Search for the cell housing the specified text and yield its [x, y] center coordinate. 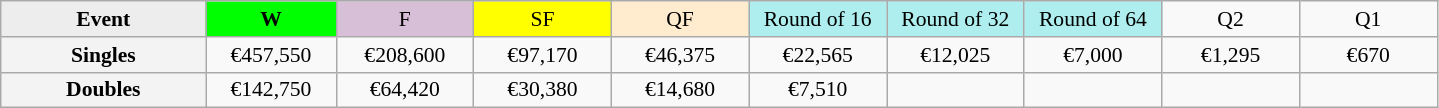
€14,680 [680, 90]
€7,000 [1093, 55]
QF [680, 19]
Q2 [1231, 19]
Event [104, 19]
Round of 64 [1093, 19]
Round of 32 [955, 19]
€97,170 [543, 55]
€30,380 [543, 90]
€12,025 [955, 55]
Round of 16 [818, 19]
€22,565 [818, 55]
SF [543, 19]
€208,600 [405, 55]
€1,295 [1231, 55]
F [405, 19]
W [271, 19]
€46,375 [680, 55]
Singles [104, 55]
Doubles [104, 90]
€457,550 [271, 55]
€670 [1368, 55]
Q1 [1368, 19]
€7,510 [818, 90]
€64,420 [405, 90]
€142,750 [271, 90]
